Scan for the cell matching the given text and deliver its [X, Y] coordinate at center. 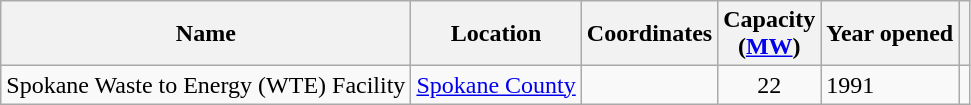
Year opened [890, 34]
1991 [890, 85]
Name [206, 34]
Spokane Waste to Energy (WTE) Facility [206, 85]
Location [496, 34]
22 [770, 85]
Capacity(MW) [770, 34]
Spokane County [496, 85]
Coordinates [649, 34]
